From the cell containing the given text, extract its center point as (X, Y) coordinate. 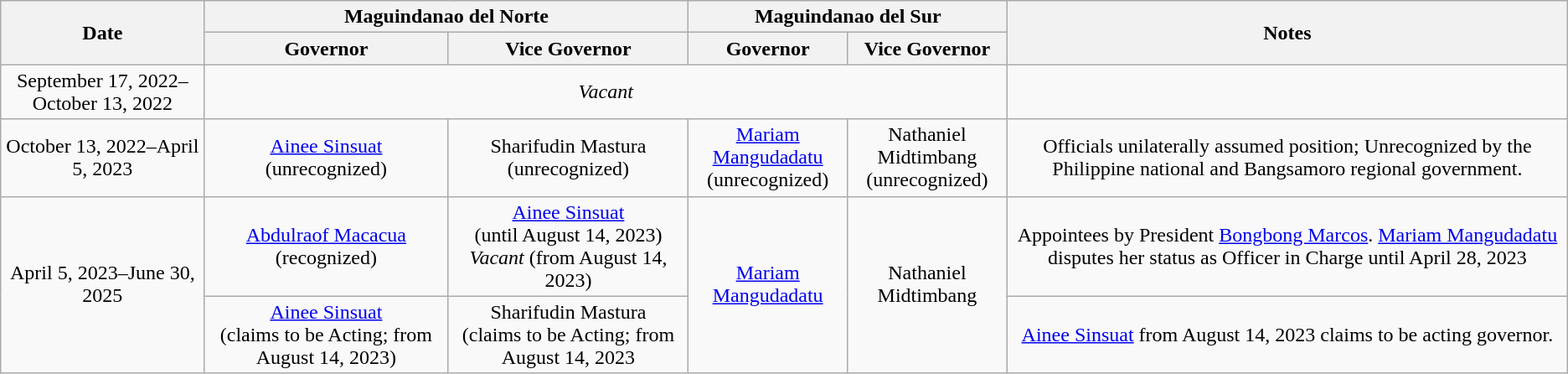
Date (102, 33)
Nathaniel Midtimbang (926, 285)
Notes (1288, 33)
Ainee Sinsuat from August 14, 2023 claims to be acting governor. (1288, 335)
Mariam Mangudadatu(unrecognized) (767, 158)
Ainee Sinsuat(claims to be Acting; from August 14, 2023) (327, 335)
Sharifudin Mastura(claims to be Acting; from August 14, 2023 (568, 335)
Maguindanao del Norte (446, 17)
Mariam Mangudadatu (767, 285)
Appointees by President Bongbong Marcos. Mariam Mangudadatu disputes her status as Officer in Charge until April 28, 2023 (1288, 247)
Nathaniel Midtimbang(unrecognized) (926, 158)
Vacant (606, 92)
October 13, 2022–April 5, 2023 (102, 158)
April 5, 2023–June 30, 2025 (102, 285)
September 17, 2022–October 13, 2022 (102, 92)
Officials unilaterally assumed position; Unrecognized by the Philippine national and Bangsamoro regional government. (1288, 158)
Ainee Sinsuat(until August 14, 2023)Vacant (from August 14, 2023) (568, 247)
Sharifudin Mastura(unrecognized) (568, 158)
Abdulraof Macacua (recognized) (327, 247)
Ainee Sinsuat(unrecognized) (327, 158)
Maguindanao del Sur (848, 17)
